Pinpoint the cell where the given text exists, returning its [X, Y] midpoint coordinate. 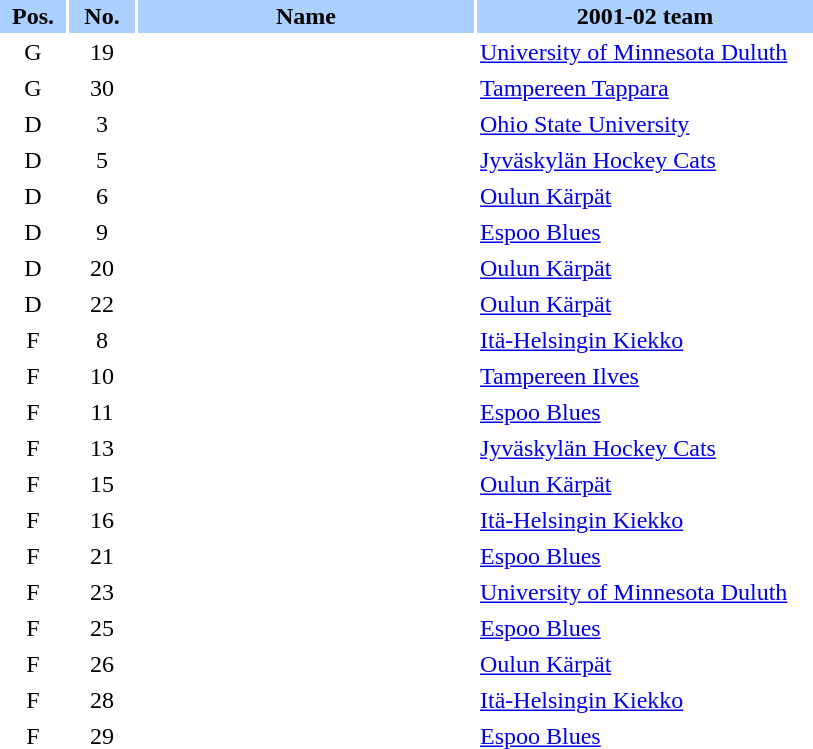
Name [306, 16]
20 [102, 268]
9 [102, 232]
19 [102, 52]
6 [102, 196]
No. [102, 16]
13 [102, 448]
Ohio State University [645, 124]
23 [102, 592]
16 [102, 520]
11 [102, 412]
15 [102, 484]
8 [102, 340]
2001-02 team [645, 16]
22 [102, 304]
25 [102, 628]
3 [102, 124]
10 [102, 376]
5 [102, 160]
Pos. [33, 16]
21 [102, 556]
Tampereen Ilves [645, 376]
28 [102, 700]
Tampereen Tappara [645, 88]
30 [102, 88]
26 [102, 664]
